Locate the cell with the specified text and output its [X, Y] center coordinate. 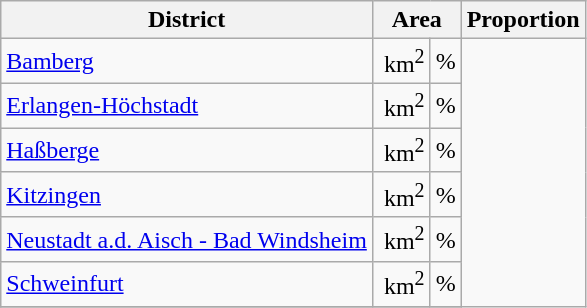
Erlangen-Höchstadt [187, 106]
Proportion [523, 20]
Area [416, 20]
Schweinfurt [187, 284]
Bamberg [187, 62]
District [187, 20]
Haßberge [187, 150]
Neustadt a.d. Aisch - Bad Windsheim [187, 240]
Kitzingen [187, 194]
